Return the (x, y) coordinate for the center point of the cell that contains the specified text.  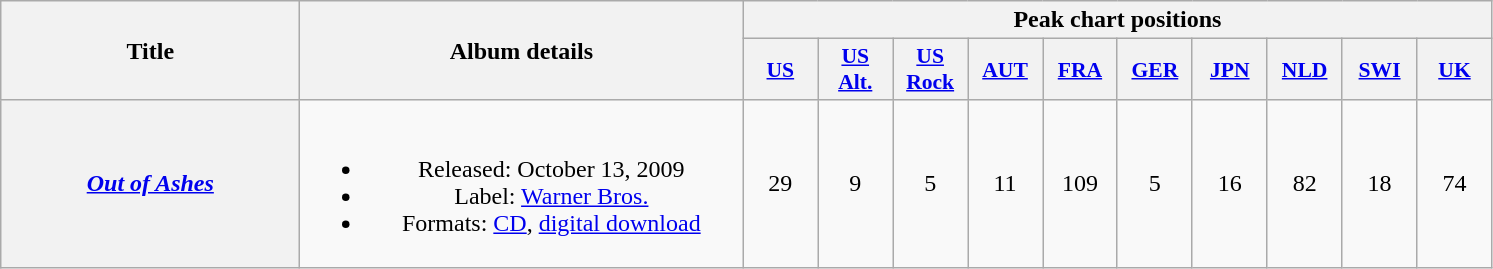
US (780, 70)
Out of Ashes (150, 184)
USRock (930, 70)
29 (780, 184)
SWI (1380, 70)
Peak chart positions (1118, 20)
GER (1154, 70)
NLD (1304, 70)
Released: October 13, 2009Label: Warner Bros.Formats: CD, digital download (522, 184)
16 (1230, 184)
FRA (1080, 70)
109 (1080, 184)
UK (1454, 70)
AUT (1006, 70)
9 (856, 184)
USAlt. (856, 70)
82 (1304, 184)
11 (1006, 184)
Album details (522, 50)
Title (150, 50)
JPN (1230, 70)
18 (1380, 184)
74 (1454, 184)
